Provide the [X, Y] coordinate of the cell's center where the given text is located.  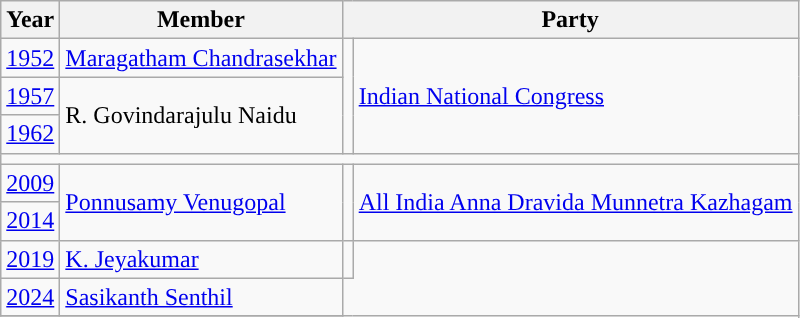
Member [201, 20]
1957 [30, 96]
K. Jeyakumar [201, 259]
2014 [30, 221]
2009 [30, 183]
Party [570, 20]
Maragatham Chandrasekhar [201, 58]
2024 [30, 297]
Ponnusamy Venugopal [201, 202]
1952 [30, 58]
Indian National Congress [576, 96]
2019 [30, 259]
R. Govindarajulu Naidu [201, 115]
All India Anna Dravida Munnetra Kazhagam [576, 202]
1962 [30, 134]
Year [30, 20]
Sasikanth Senthil [201, 297]
